Capture the cell that displays the provided text and extract its [X, Y] central coordinate. 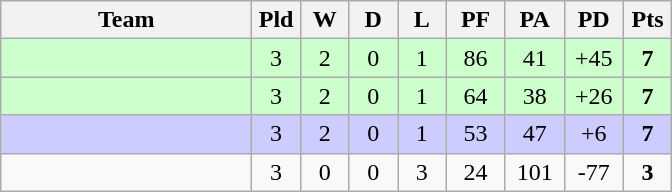
64 [476, 96]
101 [534, 172]
Pld [276, 20]
86 [476, 58]
W [324, 20]
Pts [648, 20]
L [422, 20]
38 [534, 96]
41 [534, 58]
+6 [594, 134]
Team [126, 20]
47 [534, 134]
24 [476, 172]
PD [594, 20]
PA [534, 20]
PF [476, 20]
53 [476, 134]
+45 [594, 58]
-77 [594, 172]
D [374, 20]
+26 [594, 96]
